Identify which cell holds the provided text, then report its (X, Y) central coordinate. 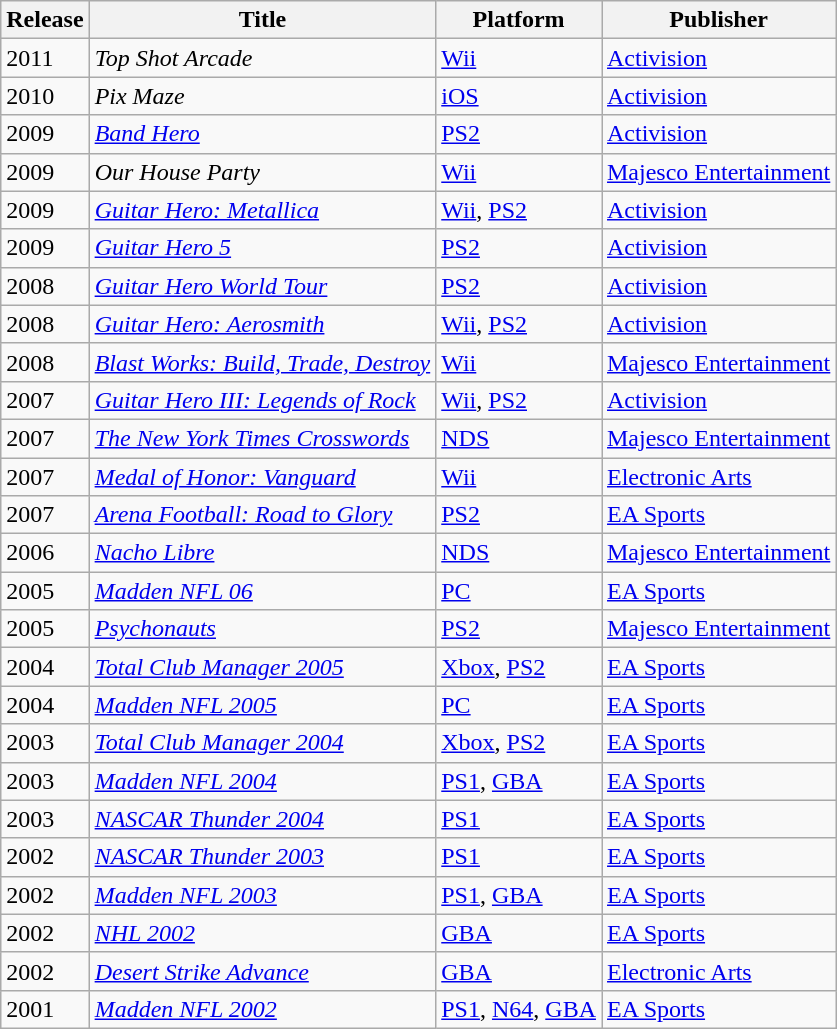
Pix Maze (262, 96)
Blast Works: Build, Trade, Destroy (262, 362)
PS1, N64, GBA (519, 1009)
2006 (45, 553)
Our House Party (262, 172)
Madden NFL 2004 (262, 781)
Title (262, 20)
NHL 2002 (262, 933)
Platform (519, 20)
Top Shot Arcade (262, 58)
Desert Strike Advance (262, 971)
Madden NFL 2002 (262, 1009)
Total Club Manager 2005 (262, 667)
Psychonauts (262, 629)
Publisher (719, 20)
Total Club Manager 2004 (262, 743)
The New York Times Crosswords (262, 438)
2011 (45, 58)
NASCAR Thunder 2003 (262, 857)
Nacho Libre (262, 553)
iOS (519, 96)
Band Hero (262, 134)
Guitar Hero: Metallica (262, 210)
2001 (45, 1009)
Madden NFL 2005 (262, 705)
Madden NFL 06 (262, 591)
Madden NFL 2003 (262, 895)
NASCAR Thunder 2004 (262, 819)
2010 (45, 96)
Medal of Honor: Vanguard (262, 477)
Guitar Hero III: Legends of Rock (262, 400)
Guitar Hero 5 (262, 248)
Arena Football: Road to Glory (262, 515)
Guitar Hero: Aerosmith (262, 324)
Guitar Hero World Tour (262, 286)
Release (45, 20)
